Capture the cell that displays the provided text and extract its (x, y) central coordinate. 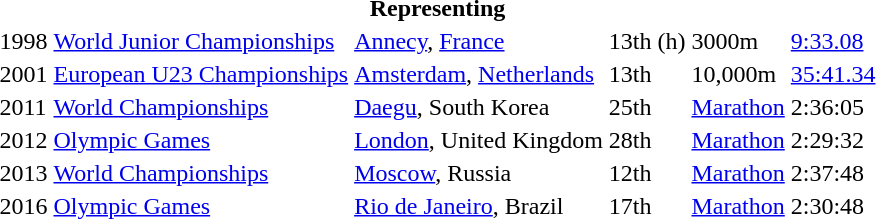
13th (647, 74)
Moscow, Russia (479, 173)
28th (647, 140)
10,000m (738, 74)
Annecy, France (479, 41)
Daegu, South Korea (479, 107)
13th (h) (647, 41)
European U23 Championships (201, 74)
25th (647, 107)
12th (647, 173)
Olympic Games (201, 140)
3000m (738, 41)
Amsterdam, Netherlands (479, 74)
London, United Kingdom (479, 140)
World Junior Championships (201, 41)
